Capture the cell that displays the provided text and extract its [x, y] central coordinate. 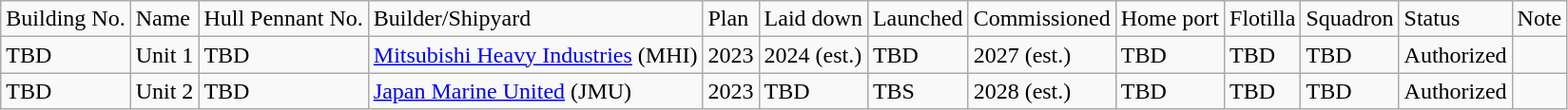
Mitsubishi Heavy Industries (MHI) [535, 55]
Unit 2 [165, 91]
Builder/Shipyard [535, 19]
Launched [918, 19]
Squadron [1350, 19]
Building No. [66, 19]
Plan [730, 19]
Japan Marine United (JMU) [535, 91]
2027 (est.) [1042, 55]
Name [165, 19]
Hull Pennant No. [283, 19]
Status [1455, 19]
TBS [918, 91]
Laid down [813, 19]
Unit 1 [165, 55]
Note [1539, 19]
2028 (est.) [1042, 91]
Commissioned [1042, 19]
2024 (est.) [813, 55]
Home port [1170, 19]
Flotilla [1263, 19]
